Scan for the cell matching the given text and deliver its [x, y] coordinate at center. 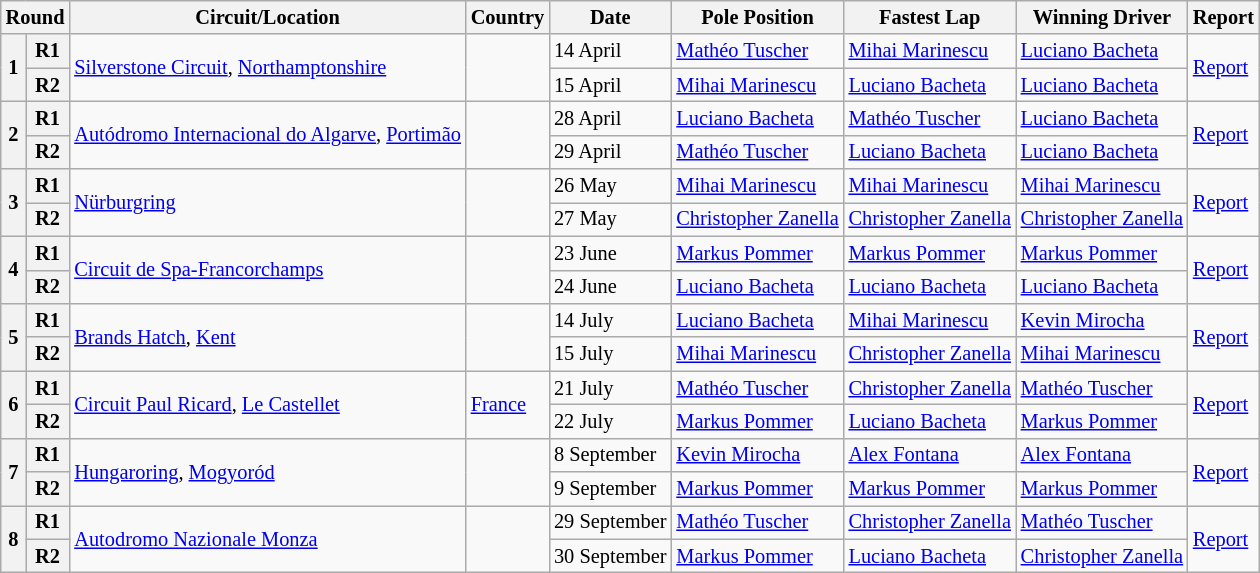
Date [610, 17]
29 September [610, 522]
26 May [610, 186]
7 [14, 472]
Autodromo Nazionale Monza [267, 538]
Fastest Lap [930, 17]
Autódromo Internacional do Algarve, Portimão [267, 134]
Silverstone Circuit, Northamptonshire [267, 68]
27 May [610, 219]
15 April [610, 85]
Nürburgring [267, 202]
15 July [610, 354]
24 June [610, 287]
Round [36, 17]
Circuit Paul Ricard, Le Castellet [267, 404]
Circuit/Location [267, 17]
14 July [610, 320]
23 June [610, 253]
22 July [610, 421]
9 September [610, 489]
29 April [610, 152]
2 [14, 134]
Hungaroring, Mogyoród [267, 472]
3 [14, 202]
30 September [610, 556]
28 April [610, 118]
6 [14, 404]
Country [508, 17]
5 [14, 336]
Winning Driver [1102, 17]
4 [14, 270]
14 April [610, 51]
8 [14, 538]
21 July [610, 388]
1 [14, 68]
Brands Hatch, Kent [267, 336]
Circuit de Spa-Francorchamps [267, 270]
Pole Position [757, 17]
8 September [610, 455]
France [508, 404]
